Return (x, y) of the center of cell containing provided text 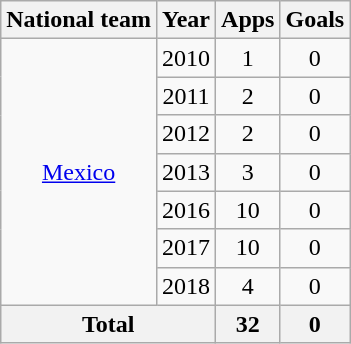
3 (248, 172)
2011 (186, 96)
32 (248, 324)
Year (186, 20)
2012 (186, 134)
Total (108, 324)
Apps (248, 20)
2016 (186, 210)
2013 (186, 172)
4 (248, 286)
Goals (315, 20)
1 (248, 58)
2018 (186, 286)
2010 (186, 58)
Mexico (79, 172)
2017 (186, 248)
National team (79, 20)
